Pinpoint the cell where the given text exists, returning its [X, Y] midpoint coordinate. 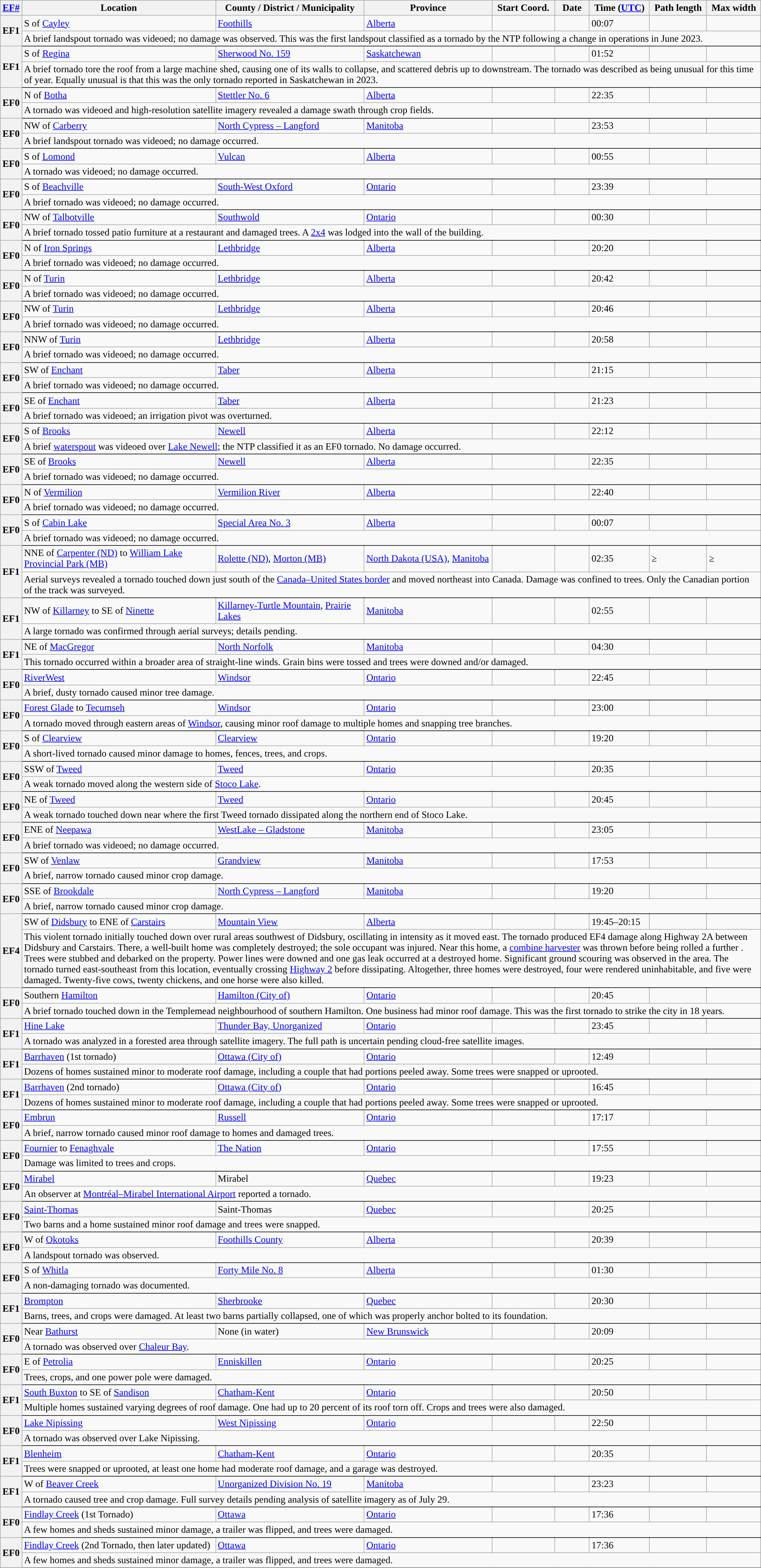
Stettler No. 6 [290, 95]
NW of Killarney to SE of Ninette [119, 611]
A weak tornado touched down near where the first Tweed tornado dissipated along the northern end of Stoco Lake. [391, 815]
20:39 [619, 1239]
Brompton [119, 1301]
NW of Carberry [119, 126]
23:45 [619, 1026]
NE of MacGregor [119, 647]
Killarney-Turtle Mountain, Prairie Lakes [290, 611]
Hine Lake [119, 1026]
Thunder Bay, Unorganized [290, 1026]
17:53 [619, 860]
A tornado was analyzed in a forested area through satellite imagery. The full path is uncertain pending cloud-free satellite images. [391, 1041]
Special Area No. 3 [290, 523]
A non-damaging tornado was documented. [391, 1286]
17:17 [619, 1118]
Sherwood No. 159 [290, 54]
20:20 [619, 248]
Lake Nipissing [119, 1423]
This tornado occurred within a broader area of straight-line winds. Grain bins were tossed and trees were downed and/or damaged. [391, 662]
20:50 [619, 1392]
South-West Oxford [290, 187]
S of Cabin Lake [119, 523]
S of Whitla [119, 1270]
Forest Glade to Tecumseh [119, 708]
N of Turin [119, 278]
Foothills County [290, 1239]
Vermilion River [290, 492]
02:55 [619, 611]
NNW of Turin [119, 339]
19:23 [619, 1179]
04:30 [619, 647]
A tornado caused tree and crop damage. Full survey details pending analysis of satellite imagery as of July 29. [391, 1499]
Two barns and a home sustained minor roof damage and trees were snapped. [391, 1224]
N of Vermilion [119, 492]
New Brunswick [428, 1331]
Damage was limited to trees and crops. [391, 1163]
17:55 [619, 1148]
S of Cayley [119, 23]
ENE of Neepawa [119, 830]
NE of Tweed [119, 799]
NW of Turin [119, 309]
A brief, narrow tornado caused minor roof damage to homes and damaged trees. [391, 1133]
A brief, dusty tornado caused minor tree damage. [391, 692]
22:40 [619, 492]
S of Lomond [119, 156]
A tornado was videoed; no damage occurred. [391, 171]
North Norfolk [290, 647]
Southern Hamilton [119, 995]
The Nation [290, 1148]
NW of Talbotville [119, 217]
23:53 [619, 126]
RiverWest [119, 677]
A large tornado was confirmed through aerial surveys; details pending. [391, 631]
SSE of Brookdale [119, 891]
23:00 [619, 708]
Southwold [290, 217]
A brief landspout tornado was videoed; no damage occurred. [391, 141]
Unorganized Division No. 19 [290, 1484]
SSW of Tweed [119, 769]
N of Botha [119, 95]
Barrhaven (2nd tornado) [119, 1087]
21:15 [619, 370]
Forty Mile No. 8 [290, 1270]
01:30 [619, 1270]
None (in water) [290, 1331]
S of Brooks [119, 431]
A brief waterspout was videoed over Lake Newell; the NTP classified it as an EF0 tornado. No damage occurred. [391, 446]
SW of Enchant [119, 370]
A brief tornado tossed patio furniture at a restaurant and damaged trees. A 2x4 was lodged into the wall of the building. [391, 233]
Multiple homes sustained varying degrees of roof damage. One had up to 20 percent of its roof torn off. Crops and trees were also damaged. [391, 1408]
Saskatchewan [428, 54]
Findlay Creek (1st Tornado) [119, 1515]
A weak tornado moved along the western side of Stoco Lake. [391, 784]
20:46 [619, 309]
Foothills [290, 23]
Max width [734, 8]
Province [428, 8]
Clearview [290, 738]
County / District / Municipality [290, 8]
20:09 [619, 1331]
23:39 [619, 187]
Sherbrooke [290, 1301]
23:05 [619, 830]
A tornado was observed over Lake Nipissing. [391, 1438]
Grandview [290, 860]
Barns, trees, and crops were damaged. At least two barns partially collapsed, one of which was properly anchor bolted to its foundation. [391, 1316]
A tornado moved through eastern areas of Windsor, causing minor roof damage to multiple homes and snapping tree branches. [391, 723]
Vulcan [290, 156]
W of Beaver Creek [119, 1484]
A landspout tornado was observed. [391, 1255]
00:55 [619, 156]
NNE of Carpenter (ND) to William Lake Provincial Park (MB) [119, 558]
19:45–20:15 [619, 921]
16:45 [619, 1087]
22:12 [619, 431]
Hamilton (City of) [290, 995]
Location [119, 8]
20:30 [619, 1301]
S of Clearview [119, 738]
EF# [11, 8]
21:23 [619, 400]
02:35 [619, 558]
West Nipissing [290, 1423]
Rolette (ND), Morton (MB) [290, 558]
E of Petrolia [119, 1362]
Near Bathurst [119, 1331]
Barrhaven (1st tornado) [119, 1057]
A brief tornado was videoed; an irrigation pivot was overturned. [391, 416]
SW of Didsbury to ENE of Carstairs [119, 921]
A tornado was videoed and high-resolution satellite imagery revealed a damage swath through crop fields. [391, 110]
A tornado was observed over Chaleur Bay. [391, 1347]
22:45 [619, 677]
North Dakota (USA), Manitoba [428, 558]
N of Iron Springs [119, 248]
00:30 [619, 217]
W of Okotoks [119, 1239]
Blenheim [119, 1453]
EF4 [11, 951]
Date [572, 8]
Fournier to Fenaghvale [119, 1148]
Mountain View [290, 921]
S of Regina [119, 54]
Trees were snapped or uprooted, at least one home had moderate roof damage, and a garage was destroyed. [391, 1469]
WestLake – Gladstone [290, 830]
Russell [290, 1118]
A short-lived tornado caused minor damage to homes, fences, trees, and crops. [391, 754]
20:58 [619, 339]
12:49 [619, 1057]
SW of Venlaw [119, 860]
01:52 [619, 54]
23:23 [619, 1484]
22:50 [619, 1423]
Path length [678, 8]
20:42 [619, 278]
Trees, crops, and one power pole were damaged. [391, 1377]
South Buxton to SE of Sandison [119, 1392]
SE of Brooks [119, 462]
An observer at Montréal–Mirabel International Airport reported a tornado. [391, 1194]
Enniskillen [290, 1362]
Time (UTC) [619, 8]
SE of Enchant [119, 400]
Findlay Creek (2nd Tornado, then later updated) [119, 1545]
Embrun [119, 1118]
Start Coord. [523, 8]
S of Beachville [119, 187]
